Locate the cell with the specified text and output its (X, Y) center coordinate. 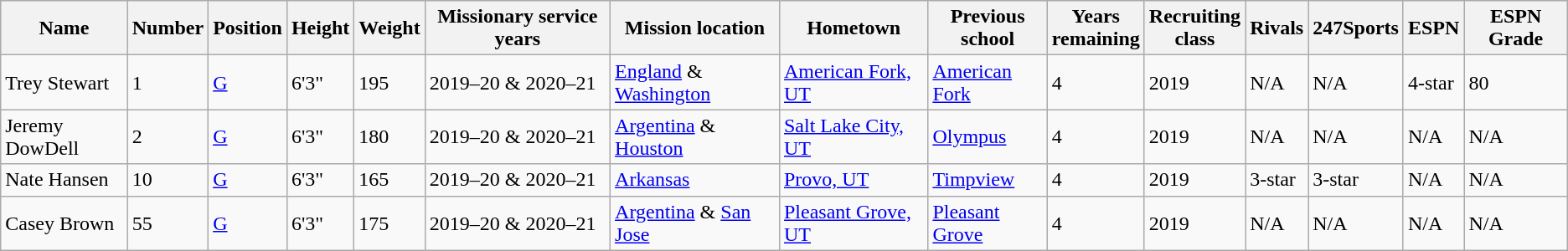
Arkansas (695, 180)
2 (168, 137)
Missionary service years (518, 28)
Casey Brown (64, 223)
American Fork (988, 82)
Name (64, 28)
Rivals (1277, 28)
ESPN Grade (1516, 28)
55 (168, 223)
Height (320, 28)
Trey Stewart (64, 82)
180 (389, 137)
247Sports (1356, 28)
195 (389, 82)
Position (248, 28)
Recruitingclass (1194, 28)
Pleasant Grove, UT (853, 223)
Yearsremaining (1096, 28)
Previousschool (988, 28)
Argentina & San Jose (695, 223)
165 (389, 180)
80 (1516, 82)
Mission location (695, 28)
American Fork, UT (853, 82)
1 (168, 82)
10 (168, 180)
175 (389, 223)
Olympus (988, 137)
England & Washington (695, 82)
Weight (389, 28)
Argentina & Houston (695, 137)
ESPN (1433, 28)
Pleasant Grove (988, 223)
Hometown (853, 28)
Timpview (988, 180)
Salt Lake City, UT (853, 137)
Provo, UT (853, 180)
4-star (1433, 82)
Jeremy DowDell (64, 137)
Number (168, 28)
Nate Hansen (64, 180)
